Return [x, y] of the center of cell containing provided text 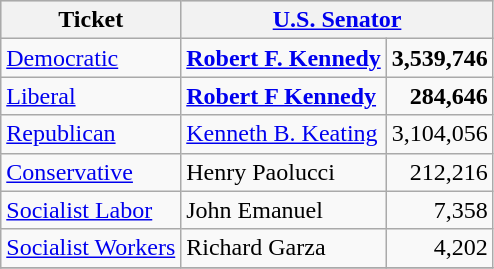
212,216 [440, 172]
Kenneth B. Keating [284, 134]
Richard Garza [284, 248]
Robert F Kennedy [284, 96]
Socialist Workers [91, 248]
Ticket [91, 20]
Liberal [91, 96]
Democratic [91, 58]
John Emanuel [284, 210]
Henry Paolucci [284, 172]
4,202 [440, 248]
3,539,746 [440, 58]
3,104,056 [440, 134]
Socialist Labor [91, 210]
Conservative [91, 172]
U.S. Senator [338, 20]
284,646 [440, 96]
Republican [91, 134]
7,358 [440, 210]
Robert F. Kennedy [284, 58]
